Return the [x, y] coordinate for the center point of the cell that contains the specified text.  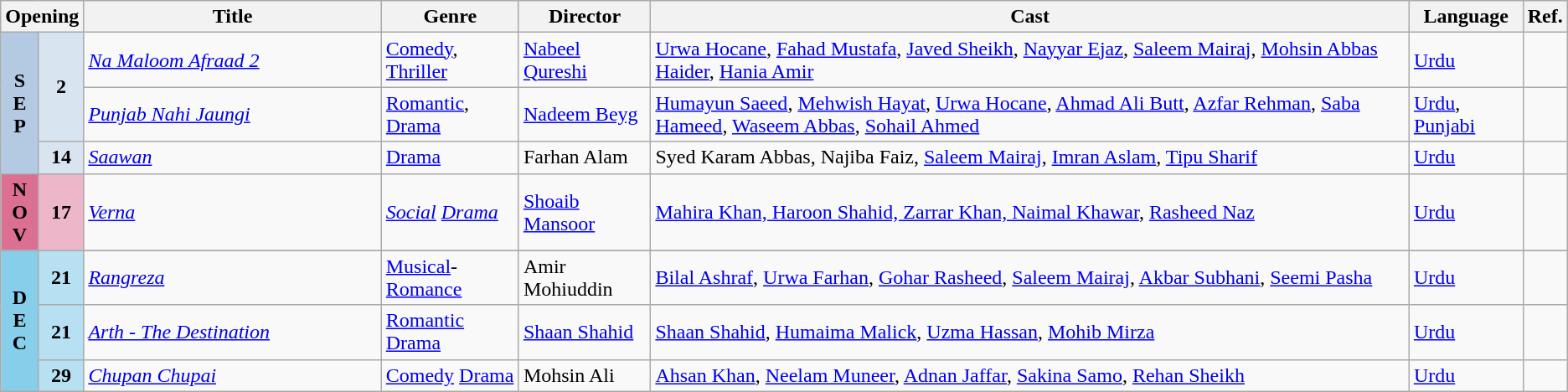
Musical-Romance [450, 278]
Ref. [1545, 17]
Rangreza [233, 278]
Chupan Chupai [233, 375]
17 [61, 212]
Punjab Nahi Jaungi [233, 114]
Na Maloom Afraad 2 [233, 60]
Mohsin Ali [585, 375]
Mahira Khan, Haroon Shahid, Zarrar Khan, Naimal Khawar, Rasheed Naz [1030, 212]
14 [61, 157]
Syed Karam Abbas, Najiba Faiz, Saleem Mairaj, Imran Aslam, Tipu Sharif [1030, 157]
Urdu, Punjabi [1466, 114]
Urwa Hocane, Fahad Mustafa, Javed Sheikh, Nayyar Ejaz, Saleem Mairaj, Mohsin Abbas Haider, Hania Amir [1030, 60]
Romantic Drama [450, 332]
Verna [233, 212]
Nabeel Qureshi [585, 60]
Saawan [233, 157]
Shaan Shahid, Humaima Malick, Uzma Hassan, Mohib Mirza [1030, 332]
Comedy Drama [450, 375]
Cast [1030, 17]
Bilal Ashraf, Urwa Farhan, Gohar Rasheed, Saleem Mairaj, Akbar Subhani, Seemi Pasha [1030, 278]
Title [233, 17]
Drama [450, 157]
NOV [20, 212]
2 [61, 87]
Romantic, Drama [450, 114]
Shaan Shahid [585, 332]
Genre [450, 17]
Director [585, 17]
Nadeem Beyg [585, 114]
Opening [42, 17]
Comedy, Thriller [450, 60]
Ahsan Khan, Neelam Muneer, Adnan Jaffar, Sakina Samo, Rehan Sheikh [1030, 375]
Farhan Alam [585, 157]
29 [61, 375]
SEP [20, 103]
Amir Mohiuddin [585, 278]
Shoaib Mansoor [585, 212]
DEC [20, 321]
Social Drama [450, 212]
Arth - The Destination [233, 332]
Language [1466, 17]
Humayun Saeed, Mehwish Hayat, Urwa Hocane, Ahmad Ali Butt, Azfar Rehman, Saba Hameed, Waseem Abbas, Sohail Ahmed [1030, 114]
